Return the [x, y] coordinate for the center point of the cell that contains the specified text.  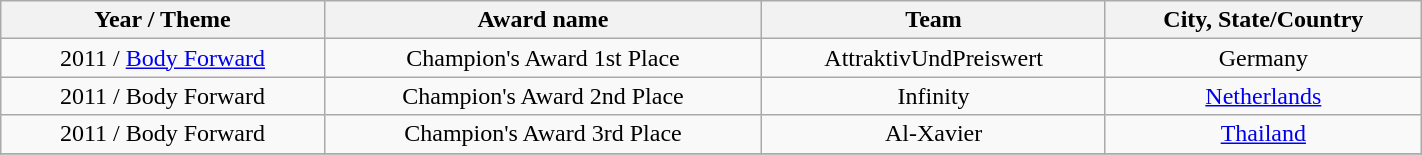
Thailand [1263, 134]
Year / Theme [162, 20]
Champion's Award 3rd Place [543, 134]
Al-Xavier [934, 134]
Germany [1263, 58]
Team [934, 20]
AttraktivUndPreiswert [934, 58]
Award name [543, 20]
Champion's Award 2nd Place [543, 96]
City, State/Country [1263, 20]
Netherlands [1263, 96]
Champion's Award 1st Place [543, 58]
Infinity [934, 96]
